Extract the [X, Y] coordinate from the center of the cell holding the provided text.  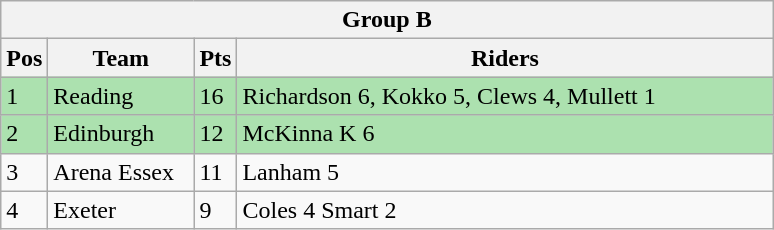
Coles 4 Smart 2 [505, 210]
Arena Essex [121, 172]
Pos [24, 58]
1 [24, 96]
Edinburgh [121, 134]
2 [24, 134]
11 [216, 172]
Team [121, 58]
Group B [387, 20]
Riders [505, 58]
Richardson 6, Kokko 5, Clews 4, Mullett 1 [505, 96]
McKinna K 6 [505, 134]
Pts [216, 58]
9 [216, 210]
4 [24, 210]
16 [216, 96]
Lanham 5 [505, 172]
3 [24, 172]
Reading [121, 96]
12 [216, 134]
Exeter [121, 210]
